Output the (x, y) coordinate of the center of the cell containing the given text.  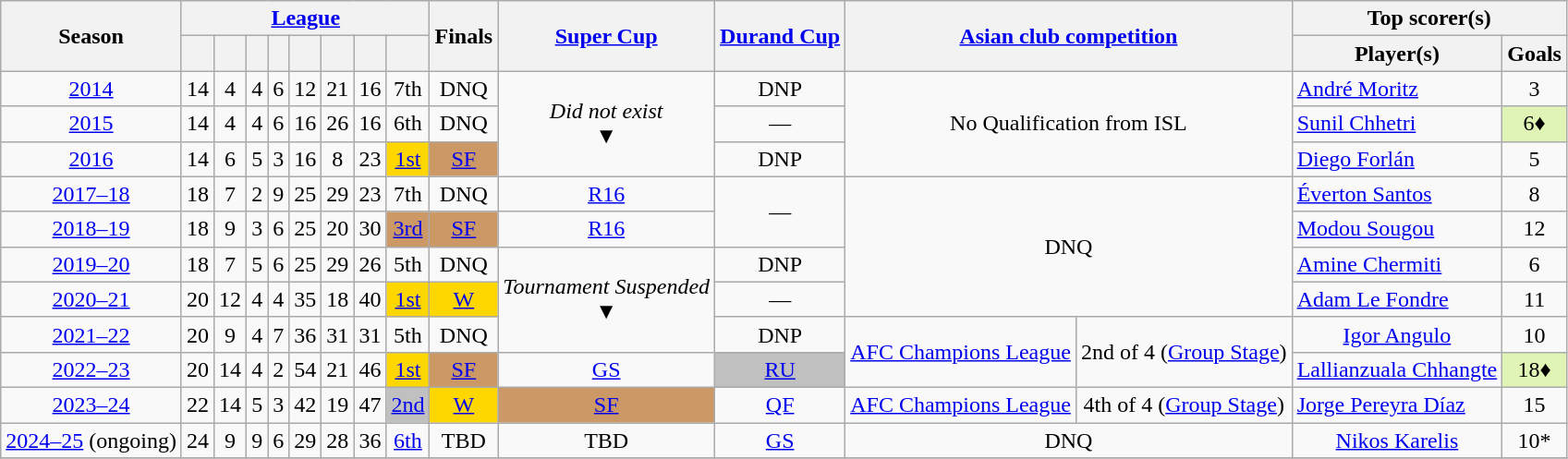
19 (338, 405)
Igor Angulo (1397, 334)
Tournament Suspended▼ (606, 299)
Super Cup (606, 36)
2014 (91, 89)
2nd of 4 (Group Stage) (1184, 352)
Nikos Karelis (1397, 441)
6♦ (1535, 124)
2022–23 (91, 369)
Durand Cup (780, 36)
10* (1535, 441)
2021–22 (91, 334)
35 (305, 299)
League (305, 18)
Adam Le Fondre (1397, 299)
2nd (408, 405)
QF (780, 405)
22 (198, 405)
30 (370, 229)
47 (370, 405)
Finals (464, 36)
54 (305, 369)
Jorge Pereyra Díaz (1397, 405)
Éverton Santos (1397, 194)
Player(s) (1397, 54)
RU (780, 369)
Did not exist▼ (606, 124)
No Qualification from ISL (1068, 124)
28 (338, 441)
3rd (408, 229)
4th of 4 (Group Stage) (1184, 405)
Sunil Chhetri (1397, 124)
2015 (91, 124)
Amine Chermiti (1397, 264)
Top scorer(s) (1428, 18)
40 (370, 299)
Modou Sougou (1397, 229)
2016 (91, 159)
2024–25 (ongoing) (91, 441)
2017–18 (91, 194)
46 (370, 369)
42 (305, 405)
24 (198, 441)
Lallianzuala Chhangte (1397, 369)
2023–24 (91, 405)
15 (1535, 405)
Season (91, 36)
André Moritz (1397, 89)
2018–19 (91, 229)
Diego Forlán (1397, 159)
11 (1535, 299)
2020–21 (91, 299)
Asian club competition (1068, 36)
18♦ (1535, 369)
2019–20 (91, 264)
10 (1535, 334)
Goals (1535, 54)
